Detect which cell encompasses the target text, then output its (x, y) center coordinate. 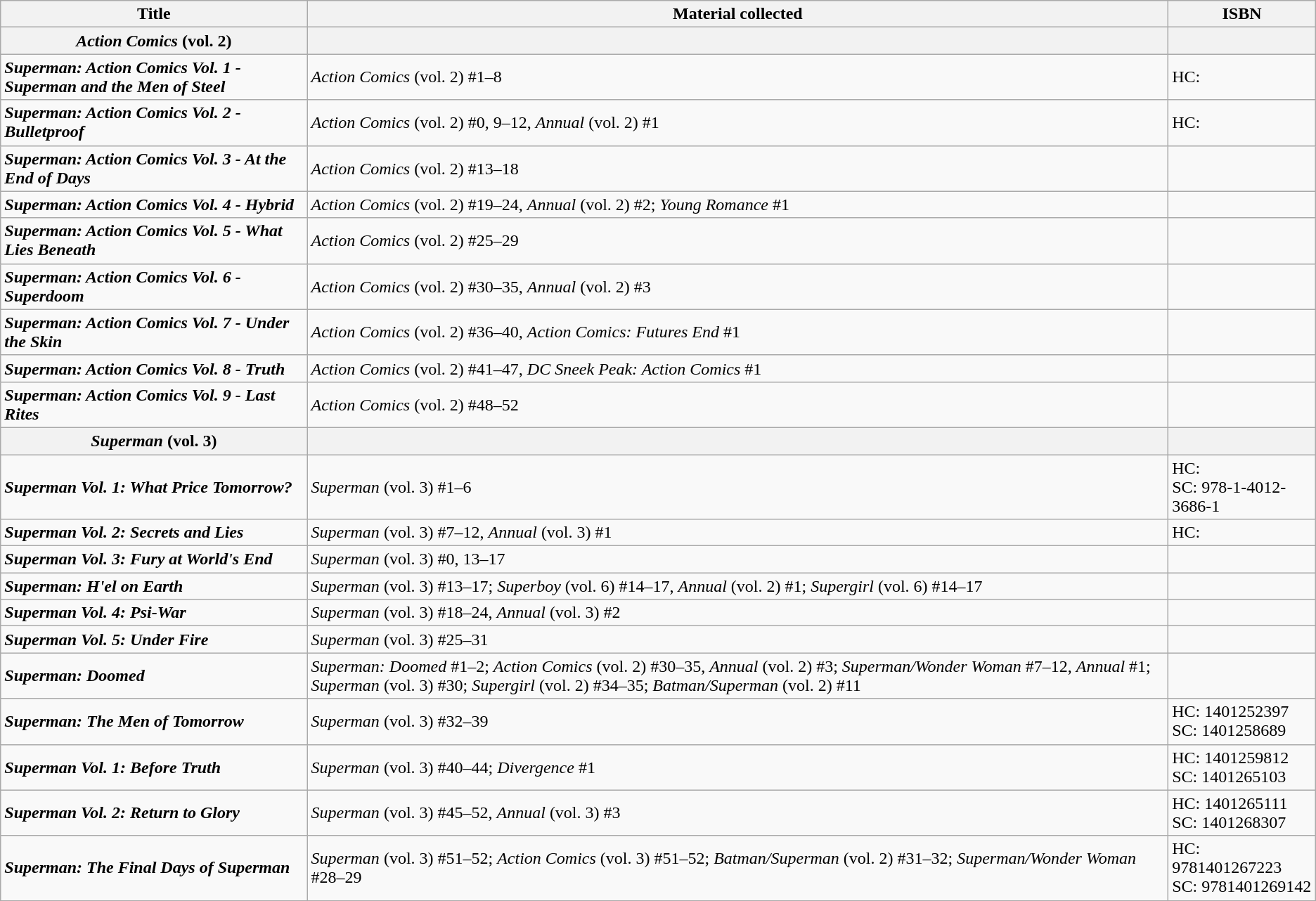
Action Comics (vol. 2) #1–8 (738, 77)
Superman: Action Comics Vol. 4 - Hybrid (154, 205)
HC: 1401265111SC: 1401268307 (1242, 812)
Superman: H'el on Earth (154, 586)
Action Comics (vol. 2) #13–18 (738, 169)
HC: SC: 978-1-4012-3686-1 (1242, 486)
Superman: Doomed (154, 676)
Superman Vol. 2: Return to Glory (154, 812)
HC: 9781401267223SC: 9781401269142 (1242, 868)
HC: 1401252397SC: 1401258689 (1242, 721)
Superman (vol. 3) #51–52; Action Comics (vol. 3) #51–52; Batman/Superman (vol. 2) #31–32; Superman/Wonder Woman #28–29 (738, 868)
Superman: Action Comics Vol. 6 - Superdoom (154, 287)
Superman (vol. 3) #1–6 (738, 486)
Superman Vol. 1: Before Truth (154, 767)
Superman Vol. 4: Psi-War (154, 613)
Action Comics (vol. 2) #41–47, DC Sneek Peak: Action Comics #1 (738, 368)
Superman (vol. 3) #0, 13–17 (738, 559)
Superman Vol. 3: Fury at World's End (154, 559)
Action Comics (vol. 2) #30–35, Annual (vol. 2) #3 (738, 287)
Superman (vol. 3) #13–17; Superboy (vol. 6) #14–17, Annual (vol. 2) #1; Supergirl (vol. 6) #14–17 (738, 586)
Superman: Action Comics Vol. 8 - Truth (154, 368)
Title (154, 14)
Superman (vol. 3) #18–24, Annual (vol. 3) #2 (738, 613)
Action Comics (vol. 2) #19–24, Annual (vol. 2) #2; Young Romance #1 (738, 205)
Superman Vol. 1: What Price Tomorrow? (154, 486)
Superman: Action Comics Vol. 5 - What Lies Beneath (154, 240)
Superman (vol. 3) #7–12, Annual (vol. 3) #1 (738, 533)
Superman (vol. 3) #25–31 (738, 640)
Action Comics (vol. 2) #0, 9–12, Annual (vol. 2) #1 (738, 122)
Superman (vol. 3) #32–39 (738, 721)
Action Comics (vol. 2) (154, 41)
Superman (vol. 3) #45–52, Annual (vol. 3) #3 (738, 812)
Action Comics (vol. 2) #25–29 (738, 240)
Superman: Action Comics Vol. 9 - Last Rites (154, 405)
Superman: Action Comics Vol. 2 - Bulletproof (154, 122)
HC: 1401259812SC: 1401265103 (1242, 767)
Superman: Action Comics Vol. 3 - At the End of Days (154, 169)
Material collected (738, 14)
Superman Vol. 5: Under Fire (154, 640)
Superman: The Men of Tomorrow (154, 721)
Superman: The Final Days of Superman (154, 868)
ISBN (1242, 14)
Superman: Action Comics Vol. 7 - Under the Skin (154, 332)
Action Comics (vol. 2) #36–40, Action Comics: Futures End #1 (738, 332)
Action Comics (vol. 2) #48–52 (738, 405)
Superman: Action Comics Vol. 1 - Superman and the Men of Steel (154, 77)
Superman Vol. 2: Secrets and Lies (154, 533)
Superman (vol. 3) #40–44; Divergence #1 (738, 767)
Superman (vol. 3) (154, 441)
